Locate the cell with the specified text and output its [x, y] center coordinate. 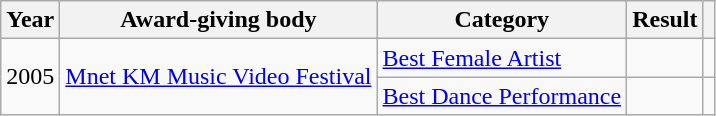
2005 [30, 77]
Result [665, 20]
Best Female Artist [502, 58]
Best Dance Performance [502, 96]
Mnet KM Music Video Festival [218, 77]
Year [30, 20]
Category [502, 20]
Award-giving body [218, 20]
